Detect which cell encompasses the target text, then output its (x, y) center coordinate. 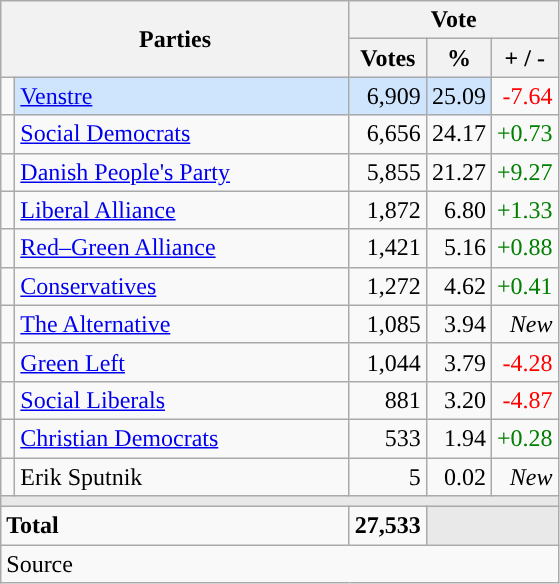
Conservatives (182, 286)
-4.87 (524, 400)
5.16 (458, 248)
Total (176, 526)
+0.73 (524, 134)
27,533 (388, 526)
-4.28 (524, 362)
+9.27 (524, 172)
Venstre (182, 96)
3.20 (458, 400)
881 (388, 400)
25.09 (458, 96)
Social Liberals (182, 400)
+0.28 (524, 438)
Erik Sputnik (182, 477)
+ / - (524, 58)
The Alternative (182, 324)
Red–Green Alliance (182, 248)
1.94 (458, 438)
Christian Democrats (182, 438)
+0.88 (524, 248)
24.17 (458, 134)
3.94 (458, 324)
4.62 (458, 286)
Danish People's Party (182, 172)
Social Democrats (182, 134)
5,855 (388, 172)
1,872 (388, 210)
Liberal Alliance (182, 210)
Vote (454, 20)
+1.33 (524, 210)
1,044 (388, 362)
3.79 (458, 362)
Parties (176, 39)
6,656 (388, 134)
533 (388, 438)
6,909 (388, 96)
1,421 (388, 248)
-7.64 (524, 96)
Green Left (182, 362)
0.02 (458, 477)
21.27 (458, 172)
5 (388, 477)
1,085 (388, 324)
6.80 (458, 210)
1,272 (388, 286)
Source (280, 564)
+0.41 (524, 286)
Votes (388, 58)
% (458, 58)
